Capture the cell that displays the provided text and extract its [X, Y] central coordinate. 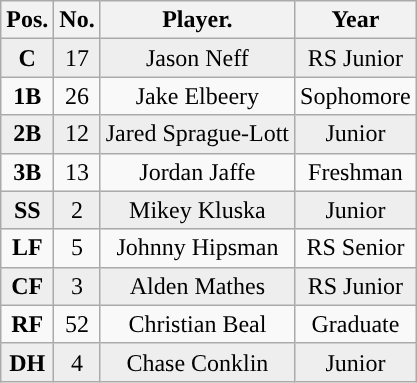
SS [28, 210]
26 [77, 96]
Johnny Hipsman [197, 248]
Jared Sprague-Lott [197, 134]
1B [28, 96]
C [28, 58]
5 [77, 248]
Player. [197, 20]
Sophomore [356, 96]
Alden Mathes [197, 286]
2 [77, 210]
RF [28, 324]
3 [77, 286]
Mikey Kluska [197, 210]
Pos. [28, 20]
DH [28, 362]
3B [28, 172]
Chase Conklin [197, 362]
RS Senior [356, 248]
Jason Neff [197, 58]
2B [28, 134]
Graduate [356, 324]
Year [356, 20]
Jordan Jaffe [197, 172]
17 [77, 58]
CF [28, 286]
13 [77, 172]
LF [28, 248]
Freshman [356, 172]
Jake Elbeery [197, 96]
52 [77, 324]
4 [77, 362]
No. [77, 20]
Christian Beal [197, 324]
12 [77, 134]
